Return [x, y] of the center of cell containing provided text 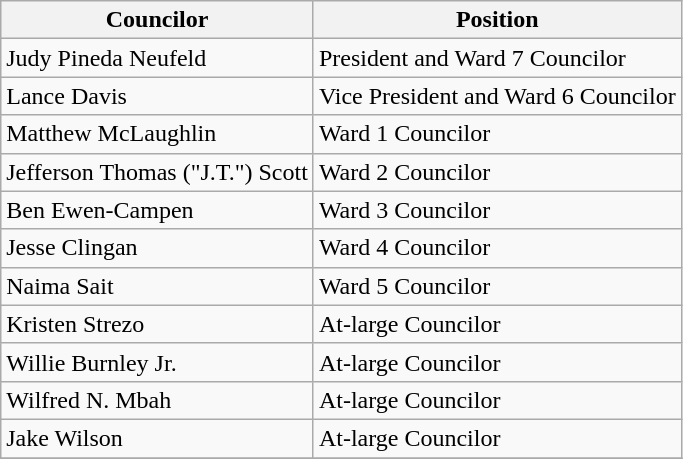
Ward 2 Councilor [497, 172]
Matthew McLaughlin [158, 134]
Naima Sait [158, 286]
President and Ward 7 Councilor [497, 58]
Ward 4 Councilor [497, 248]
Councilor [158, 20]
Kristen Strezo [158, 324]
Jesse Clingan [158, 248]
Lance Davis [158, 96]
Ward 3 Councilor [497, 210]
Ward 5 Councilor [497, 286]
Willie Burnley Jr. [158, 362]
Vice President and Ward 6 Councilor [497, 96]
Judy Pineda Neufeld [158, 58]
Ward 1 Councilor [497, 134]
Jake Wilson [158, 438]
Jefferson Thomas ("J.T.") Scott [158, 172]
Wilfred N. Mbah [158, 400]
Ben Ewen-Campen [158, 210]
Position [497, 20]
